Return the [X, Y] coordinate for the center point of the cell that contains the specified text.  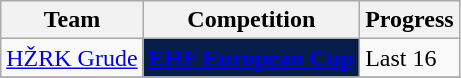
Last 16 [410, 58]
HŽRK Grude [72, 58]
Competition [251, 20]
Progress [410, 20]
EHF European Cup [251, 58]
Team [72, 20]
